From the cell containing the given text, extract its center point as [x, y] coordinate. 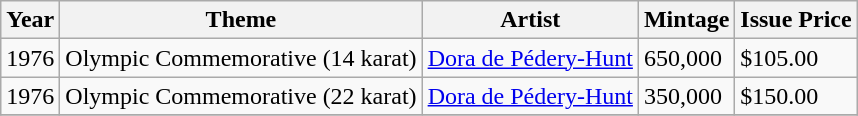
Mintage [686, 20]
Theme [241, 20]
Issue Price [796, 20]
Olympic Commemorative (14 karat) [241, 58]
$105.00 [796, 58]
Olympic Commemorative (22 karat) [241, 96]
Year [30, 20]
650,000 [686, 58]
Artist [530, 20]
350,000 [686, 96]
$150.00 [796, 96]
